Output the [X, Y] coordinate of the center of the cell containing the given text.  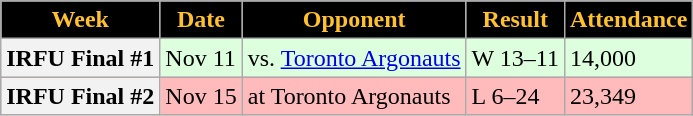
vs. Toronto Argonauts [354, 58]
IRFU Final #1 [80, 58]
Opponent [354, 20]
Nov 11 [201, 58]
at Toronto Argonauts [354, 96]
Date [201, 20]
Nov 15 [201, 96]
23,349 [628, 96]
Result [515, 20]
14,000 [628, 58]
W 13–11 [515, 58]
L 6–24 [515, 96]
Week [80, 20]
Attendance [628, 20]
IRFU Final #2 [80, 96]
